For the text-containing cell, return its midpoint in [X, Y] coordinate format. 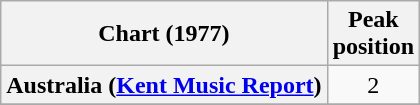
Peakposition [373, 34]
Chart (1977) [164, 34]
2 [373, 85]
Australia (Kent Music Report) [164, 85]
